Pinpoint the cell where the given text exists, returning its (X, Y) midpoint coordinate. 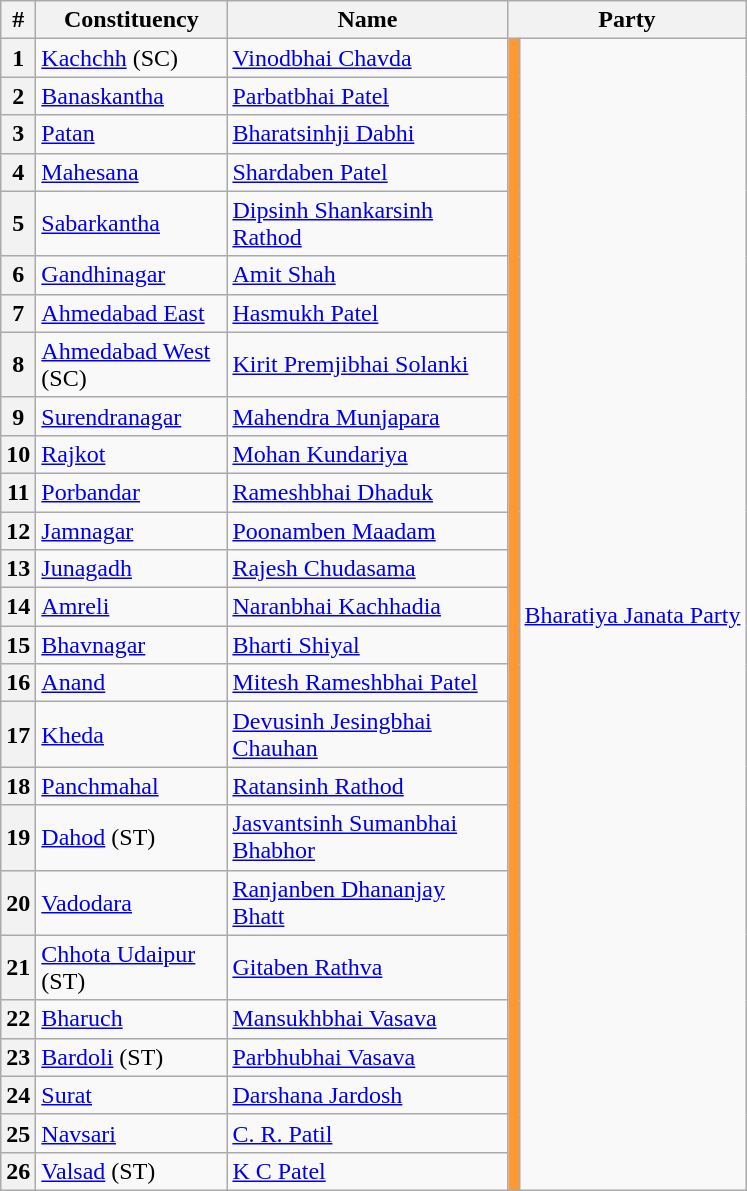
Gitaben Rathva (368, 968)
Rajkot (132, 454)
Ratansinh Rathod (368, 786)
Mahesana (132, 172)
# (18, 20)
Hasmukh Patel (368, 313)
K C Patel (368, 1171)
Name (368, 20)
Poonamben Maadam (368, 531)
Amit Shah (368, 275)
Darshana Jardosh (368, 1095)
9 (18, 416)
15 (18, 645)
25 (18, 1133)
Vinodbhai Chavda (368, 58)
Gandhinagar (132, 275)
17 (18, 734)
8 (18, 364)
Mitesh Rameshbhai Patel (368, 683)
23 (18, 1057)
Bharatiya Janata Party (632, 615)
Rajesh Chudasama (368, 569)
Anand (132, 683)
Devusinh Jesingbhai Chauhan (368, 734)
Jasvantsinh Sumanbhai Bhabhor (368, 838)
19 (18, 838)
10 (18, 454)
20 (18, 902)
Kirit Premjibhai Solanki (368, 364)
Ahmedabad West (SC) (132, 364)
Porbandar (132, 492)
Dipsinh Shankarsinh Rathod (368, 224)
Mohan Kundariya (368, 454)
18 (18, 786)
4 (18, 172)
Panchmahal (132, 786)
16 (18, 683)
Amreli (132, 607)
Party (627, 20)
Bharatsinhji Dabhi (368, 134)
6 (18, 275)
Banaskantha (132, 96)
Ranjanben Dhananjay Bhatt (368, 902)
Kheda (132, 734)
Kachchh (SC) (132, 58)
21 (18, 968)
22 (18, 1019)
24 (18, 1095)
13 (18, 569)
Chhota Udaipur (ST) (132, 968)
Mansukhbhai Vasava (368, 1019)
Parbhubhai Vasava (368, 1057)
Shardaben Patel (368, 172)
Sabarkantha (132, 224)
Bardoli (ST) (132, 1057)
Vadodara (132, 902)
11 (18, 492)
14 (18, 607)
Bharti Shiyal (368, 645)
Constituency (132, 20)
Parbatbhai Patel (368, 96)
Naranbhai Kachhadia (368, 607)
1 (18, 58)
Bhavnagar (132, 645)
Jamnagar (132, 531)
Junagadh (132, 569)
Rameshbhai Dhaduk (368, 492)
Bharuch (132, 1019)
C. R. Patil (368, 1133)
Patan (132, 134)
7 (18, 313)
2 (18, 96)
Mahendra Munjapara (368, 416)
Surendranagar (132, 416)
26 (18, 1171)
Navsari (132, 1133)
Ahmedabad East (132, 313)
12 (18, 531)
Valsad (ST) (132, 1171)
5 (18, 224)
Surat (132, 1095)
Dahod (ST) (132, 838)
3 (18, 134)
